Scan for the cell matching the given text and deliver its (x, y) coordinate at center. 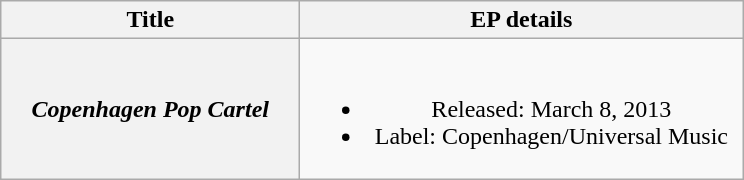
Title (150, 20)
Released: March 8, 2013Label: Copenhagen/Universal Music (522, 109)
Copenhagen Pop Cartel (150, 109)
EP details (522, 20)
